For the text-containing cell, return its midpoint in (X, Y) coordinate format. 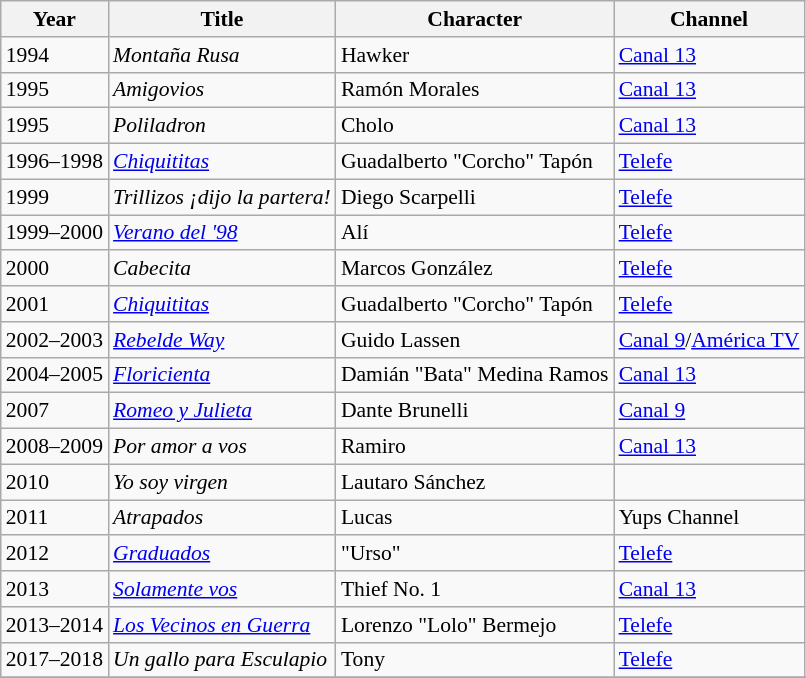
Poliladron (222, 126)
2008–2009 (54, 447)
Canal 9 (710, 411)
Lautaro Sánchez (475, 482)
2004–2005 (54, 375)
2017–2018 (54, 660)
2000 (54, 269)
Character (475, 19)
Yups Channel (710, 518)
Un gallo para Esculapio (222, 660)
2007 (54, 411)
Por amor a vos (222, 447)
Title (222, 19)
2010 (54, 482)
Year (54, 19)
Rebelde Way (222, 340)
Diego Scarpelli (475, 197)
Amigovios (222, 90)
Graduados (222, 554)
Marcos González (475, 269)
2002–2003 (54, 340)
Floricienta (222, 375)
Ramón Morales (475, 90)
"Urso" (475, 554)
Trillizos ¡dijo la partera! (222, 197)
Alí (475, 233)
1996–1998 (54, 162)
Cabecita (222, 269)
2013 (54, 589)
Lucas (475, 518)
2012 (54, 554)
Dante Brunelli (475, 411)
2001 (54, 304)
Yo soy virgen (222, 482)
Solamente vos (222, 589)
Tony (475, 660)
Guido Lassen (475, 340)
Ramiro (475, 447)
1999–2000 (54, 233)
Cholo (475, 126)
Verano del '98 (222, 233)
Montaña Rusa (222, 55)
Damián "Bata" Medina Ramos (475, 375)
Thief No. 1 (475, 589)
Canal 9/América TV (710, 340)
Lorenzo "Lolo" Bermejo (475, 625)
1999 (54, 197)
Hawker (475, 55)
Channel (710, 19)
2011 (54, 518)
Los Vecinos en Guerra (222, 625)
2013–2014 (54, 625)
Romeo y Julieta (222, 411)
1994 (54, 55)
Atrapados (222, 518)
